Determine the (X, Y) coordinate at the center of the cell enclosing the given text.  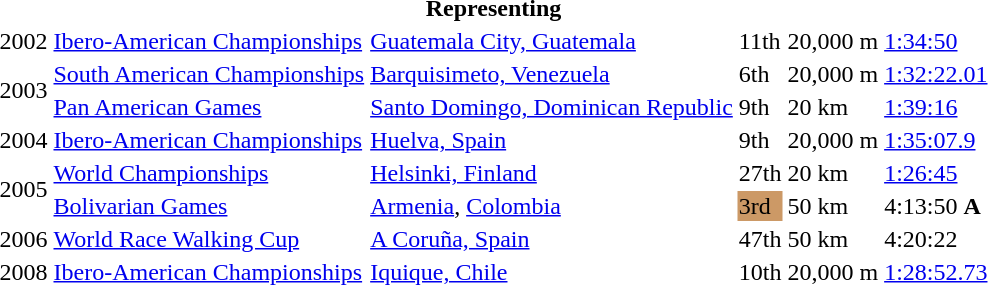
Barquisimeto, Venezuela (552, 74)
Helsinki, Finland (552, 173)
Bolivarian Games (209, 206)
Armenia, Colombia (552, 206)
World Race Walking Cup (209, 239)
47th (760, 239)
Guatemala City, Guatemala (552, 41)
South American Championships (209, 74)
Pan American Games (209, 107)
3rd (760, 206)
11th (760, 41)
Santo Domingo, Dominican Republic (552, 107)
27th (760, 173)
6th (760, 74)
World Championships (209, 173)
Huelva, Spain (552, 140)
A Coruña, Spain (552, 239)
